Search for the cell housing the specified text and yield its (X, Y) center coordinate. 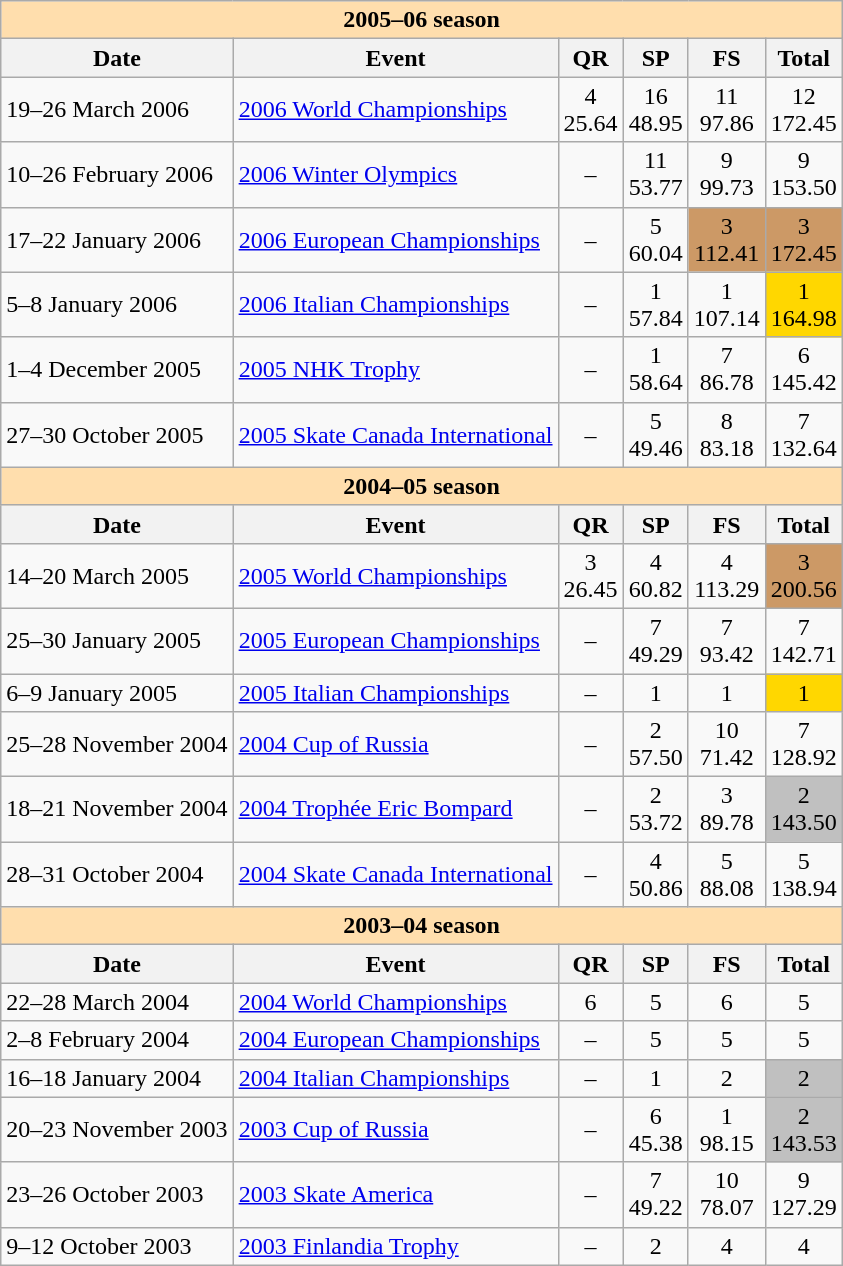
2006 Italian Championships (396, 304)
7 132.64 (804, 434)
11 53.77 (656, 174)
3 89.78 (726, 810)
17–22 January 2006 (117, 240)
1 57.84 (656, 304)
4 60.82 (656, 576)
7 49.29 (656, 640)
8 83.18 (726, 434)
2003–04 season (422, 926)
2003 Cup of Russia (396, 1130)
7 93.42 (726, 640)
4 50.86 (656, 874)
7 86.78 (726, 370)
2005–06 season (422, 20)
2003 Finlandia Trophy (396, 1246)
2005 World Championships (396, 576)
2003 Skate America (396, 1194)
9–12 October 2003 (117, 1246)
19–26 March 2006 (117, 110)
2006 World Championships (396, 110)
3 172.45 (804, 240)
20–23 November 2003 (117, 1130)
25–30 January 2005 (117, 640)
23–26 October 2003 (117, 1194)
9 99.73 (726, 174)
16 48.95 (656, 110)
1 98.15 (726, 1130)
1 58.64 (656, 370)
2 143.50 (804, 810)
9 127.29 (804, 1194)
11 97.86 (726, 110)
2004 European Championships (396, 1040)
2004 World Championships (396, 1002)
5 60.04 (656, 240)
1 164.98 (804, 304)
22–28 March 2004 (117, 1002)
5 49.46 (656, 434)
18–21 November 2004 (117, 810)
2006 Winter Olympics (396, 174)
2–8 February 2004 (117, 1040)
5 138.94 (804, 874)
6–9 January 2005 (117, 693)
2005 Italian Championships (396, 693)
2004 Cup of Russia (396, 744)
9 153.50 (804, 174)
2004 Italian Championships (396, 1078)
16–18 January 2004 (117, 1078)
2005 European Championships (396, 640)
2005 NHK Trophy (396, 370)
4 113.29 (726, 576)
27–30 October 2005 (117, 434)
2 53.72 (656, 810)
3 112.41 (726, 240)
6 45.38 (656, 1130)
2004 Trophée Eric Bompard (396, 810)
2006 European Championships (396, 240)
10–26 February 2006 (117, 174)
7 128.92 (804, 744)
28–31 October 2004 (117, 874)
3 200.56 (804, 576)
4 25.64 (590, 110)
2 143.53 (804, 1130)
1 107.14 (726, 304)
2004–05 season (422, 486)
10 78.07 (726, 1194)
5 88.08 (726, 874)
5–8 January 2006 (117, 304)
6 145.42 (804, 370)
2 57.50 (656, 744)
2005 Skate Canada International (396, 434)
7 142.71 (804, 640)
3 26.45 (590, 576)
12 172.45 (804, 110)
2004 Skate Canada International (396, 874)
7 49.22 (656, 1194)
25–28 November 2004 (117, 744)
10 71.42 (726, 744)
1–4 December 2005 (117, 370)
14–20 March 2005 (117, 576)
